Extract the [x, y] coordinate from the center of the cell holding the provided text.  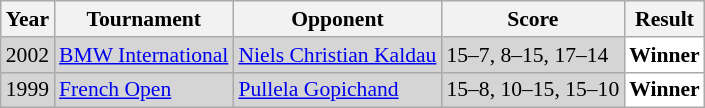
15–7, 8–15, 17–14 [532, 55]
2002 [28, 55]
Score [532, 19]
Result [664, 19]
15–8, 10–15, 15–10 [532, 90]
1999 [28, 90]
French Open [144, 90]
Opponent [337, 19]
Tournament [144, 19]
Year [28, 19]
Pullela Gopichand [337, 90]
Niels Christian Kaldau [337, 55]
BMW International [144, 55]
